Scan for the cell matching the given text and deliver its [X, Y] coordinate at center. 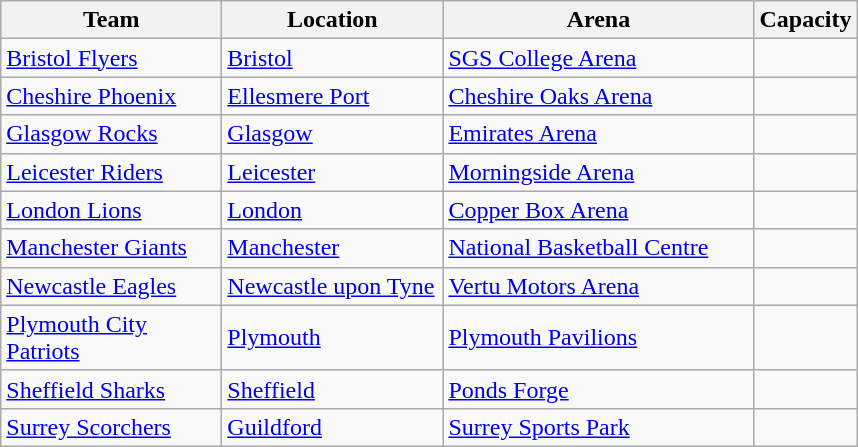
Copper Box Arena [598, 210]
Surrey Sports Park [598, 427]
SGS College Arena [598, 58]
Glasgow Rocks [112, 134]
Surrey Scorchers [112, 427]
Sheffield Sharks [112, 389]
Capacity [806, 20]
Newcastle Eagles [112, 286]
Manchester [332, 248]
Emirates Arena [598, 134]
Sheffield [332, 389]
Cheshire Phoenix [112, 96]
Leicester Riders [112, 172]
Plymouth City Patriots [112, 338]
Plymouth Pavilions [598, 338]
Bristol Flyers [112, 58]
Bristol [332, 58]
Arena [598, 20]
Cheshire Oaks Arena [598, 96]
Manchester Giants [112, 248]
Morningside Arena [598, 172]
Ellesmere Port [332, 96]
Ponds Forge [598, 389]
Team [112, 20]
London [332, 210]
London Lions [112, 210]
National Basketball Centre [598, 248]
Leicester [332, 172]
Vertu Motors Arena [598, 286]
Location [332, 20]
Newcastle upon Tyne [332, 286]
Plymouth [332, 338]
Glasgow [332, 134]
Guildford [332, 427]
